Detect which cell encompasses the target text, then output its (X, Y) center coordinate. 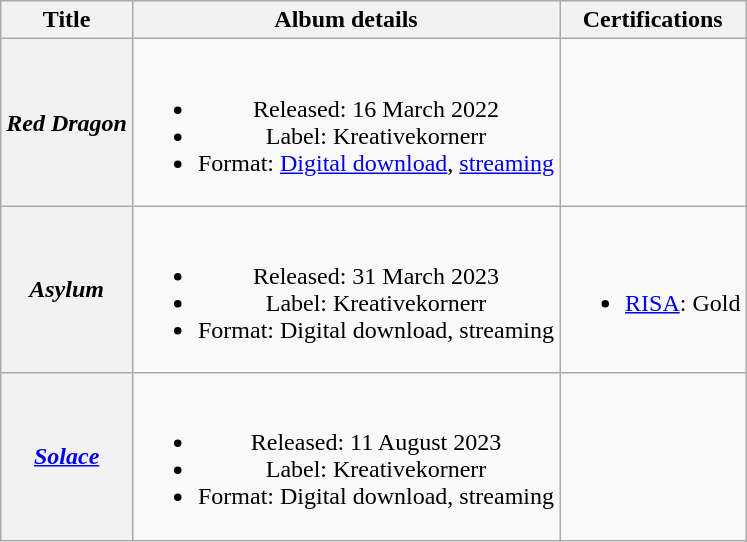
Released: 31 March 2023Label: KreativekornerrFormat: Digital download, streaming (346, 290)
Solace (67, 456)
Album details (346, 20)
Red Dragon (67, 122)
Released: 11 August 2023Label: KreativekornerrFormat: Digital download, streaming (346, 456)
Asylum (67, 290)
Title (67, 20)
Released: 16 March 2022Label: KreativekornerrFormat: Digital download, streaming (346, 122)
RISA: Gold (653, 290)
Certifications (653, 20)
